Capture the cell that displays the provided text and extract its (x, y) central coordinate. 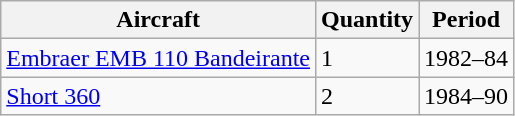
Quantity (366, 20)
2 (366, 96)
1 (366, 58)
1982–84 (466, 58)
Aircraft (158, 20)
Period (466, 20)
Short 360 (158, 96)
Embraer EMB 110 Bandeirante (158, 58)
1984–90 (466, 96)
